Scan for the cell matching the given text and deliver its [x, y] coordinate at center. 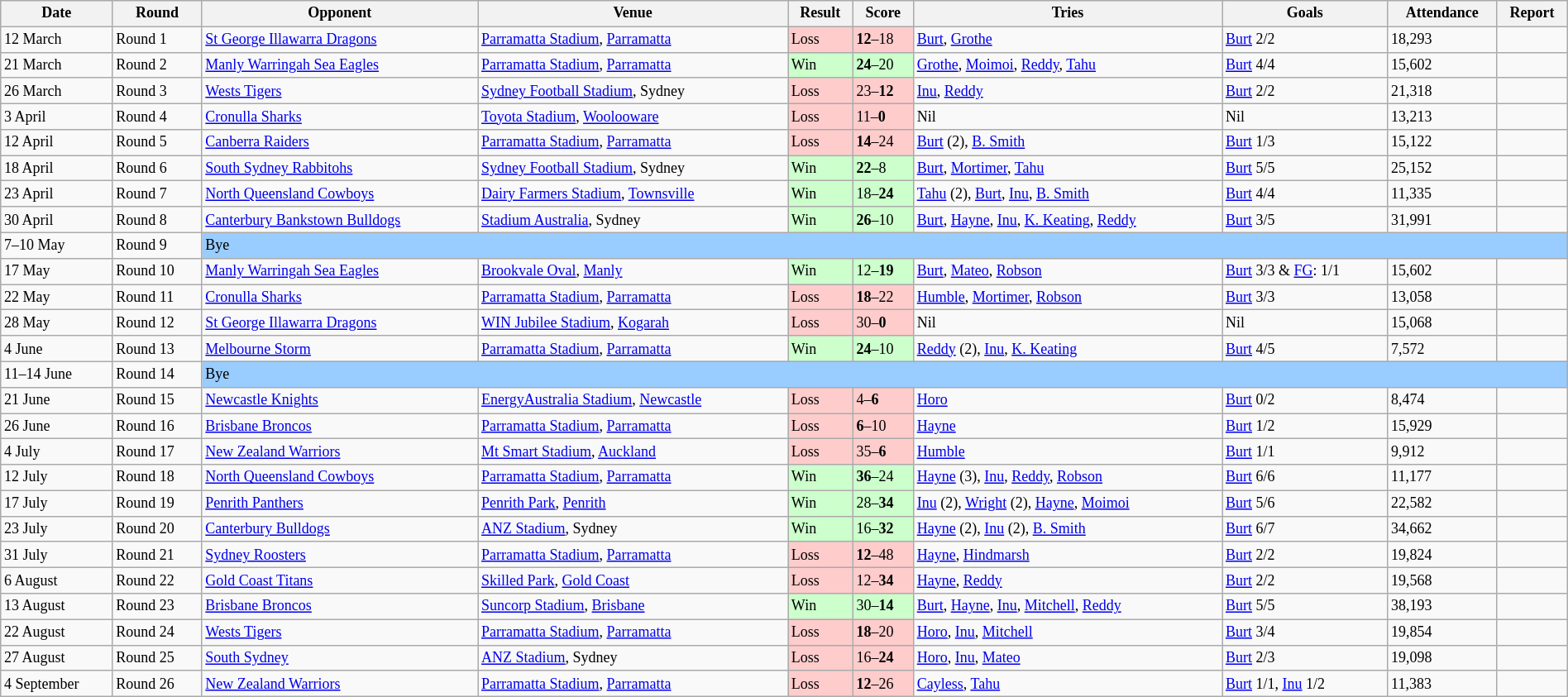
Date [56, 13]
Melbourne Storm [340, 349]
Report [1532, 13]
Burt 1/1 [1305, 451]
31,991 [1442, 220]
Newcastle Knights [340, 400]
Round 14 [157, 374]
15,929 [1442, 427]
Score [883, 13]
Penrith Panthers [340, 503]
26–10 [883, 220]
26 June [56, 427]
24–20 [883, 64]
13,058 [1442, 298]
Round 13 [157, 349]
Horo [1067, 400]
Burt, Grothe [1067, 40]
Burt 6/7 [1305, 529]
Round 17 [157, 451]
Hayne [1067, 427]
Round 22 [157, 580]
12–26 [883, 683]
18–20 [883, 632]
17 July [56, 503]
Burt, Mortimer, Tahu [1067, 169]
Stadium Australia, Sydney [633, 220]
18 April [56, 169]
23–12 [883, 91]
Canterbury Bankstown Bulldogs [340, 220]
Reddy (2), Inu, K. Keating [1067, 349]
Round 25 [157, 658]
21 June [56, 400]
4 June [56, 349]
Opponent [340, 13]
38,193 [1442, 607]
12 July [56, 478]
12 March [56, 40]
Round 24 [157, 632]
Hayne (3), Inu, Reddy, Robson [1067, 478]
11,177 [1442, 478]
Round 12 [157, 322]
Goals [1305, 13]
34,662 [1442, 529]
12–48 [883, 554]
Round 6 [157, 169]
Penrith Park, Penrith [633, 503]
19,098 [1442, 658]
Round 4 [157, 116]
Hayne, Hindmarsh [1067, 554]
4 July [56, 451]
Brookvale Oval, Manly [633, 271]
Burt 1/2 [1305, 427]
Hayne, Reddy [1067, 580]
11–0 [883, 116]
Burt 1/1, Inu 1/2 [1305, 683]
Skilled Park, Gold Coast [633, 580]
Cayless, Tahu [1067, 683]
23 July [56, 529]
Round 19 [157, 503]
Canterbury Bulldogs [340, 529]
7,572 [1442, 349]
Horo, Inu, Mateo [1067, 658]
30–14 [883, 607]
6–10 [883, 427]
36–24 [883, 478]
Burt 4/5 [1305, 349]
Burt 5/6 [1305, 503]
Dairy Farmers Stadium, Townsville [633, 193]
Burt 1/3 [1305, 142]
Tries [1067, 13]
Round 20 [157, 529]
12–19 [883, 271]
22 May [56, 298]
22,582 [1442, 503]
7–10 May [56, 245]
12 April [56, 142]
18–24 [883, 193]
28–34 [883, 503]
South Sydney Rabbitohs [340, 169]
Round 10 [157, 271]
Humble [1067, 451]
11,383 [1442, 683]
16–32 [883, 529]
Burt 0/2 [1305, 400]
Attendance [1442, 13]
Inu, Reddy [1067, 91]
Burt, Mateo, Robson [1067, 271]
4–6 [883, 400]
Toyota Stadium, Woolooware [633, 116]
EnergyAustralia Stadium, Newcastle [633, 400]
Result [820, 13]
30–0 [883, 322]
Round 15 [157, 400]
12–18 [883, 40]
Burt 3/5 [1305, 220]
Gold Coast Titans [340, 580]
24–10 [883, 349]
18–22 [883, 298]
Round 18 [157, 478]
Hayne (2), Inu (2), B. Smith [1067, 529]
Burt (2), B. Smith [1067, 142]
Round 8 [157, 220]
17 May [56, 271]
Round 16 [157, 427]
13,213 [1442, 116]
Round 26 [157, 683]
Burt 3/4 [1305, 632]
8,474 [1442, 400]
Burt 6/6 [1305, 478]
30 April [56, 220]
Round 21 [157, 554]
WIN Jubilee Stadium, Kogarah [633, 322]
Round 3 [157, 91]
25,152 [1442, 169]
Round 2 [157, 64]
19,854 [1442, 632]
South Sydney [340, 658]
Horo, Inu, Mitchell [1067, 632]
Canberra Raiders [340, 142]
4 September [56, 683]
16–24 [883, 658]
Burt 3/3 [1305, 298]
Burt, Hayne, Inu, Mitchell, Reddy [1067, 607]
31 July [56, 554]
6 August [56, 580]
Grothe, Moimoi, Reddy, Tahu [1067, 64]
22 August [56, 632]
12–34 [883, 580]
Round [157, 13]
9,912 [1442, 451]
Inu (2), Wright (2), Hayne, Moimoi [1067, 503]
Round 9 [157, 245]
Round 5 [157, 142]
15,122 [1442, 142]
23 April [56, 193]
Venue [633, 13]
14–24 [883, 142]
18,293 [1442, 40]
19,824 [1442, 554]
Sydney Roosters [340, 554]
21 March [56, 64]
Mt Smart Stadium, Auckland [633, 451]
15,068 [1442, 322]
Round 7 [157, 193]
13 August [56, 607]
27 August [56, 658]
11–14 June [56, 374]
26 March [56, 91]
11,335 [1442, 193]
Humble, Mortimer, Robson [1067, 298]
21,318 [1442, 91]
Round 11 [157, 298]
Burt 2/3 [1305, 658]
Round 1 [157, 40]
22–8 [883, 169]
Tahu (2), Burt, Inu, B. Smith [1067, 193]
Burt, Hayne, Inu, K. Keating, Reddy [1067, 220]
Round 23 [157, 607]
Suncorp Stadium, Brisbane [633, 607]
3 April [56, 116]
28 May [56, 322]
19,568 [1442, 580]
35–6 [883, 451]
Burt 3/3 & FG: 1/1 [1305, 271]
